For the text-containing cell, return its midpoint in [x, y] coordinate format. 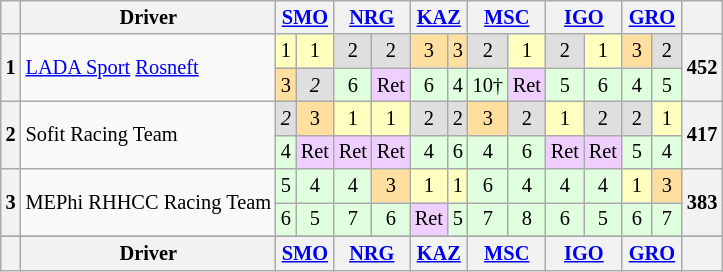
MEPhi RHHCC Racing Team [148, 202]
Sofit Racing Team [148, 134]
10† [488, 85]
383 [702, 202]
452 [702, 68]
417 [702, 134]
8 [527, 219]
LADA Sport Rosneft [148, 68]
